Provide the (x, y) coordinate of the cell's center where the given text is located.  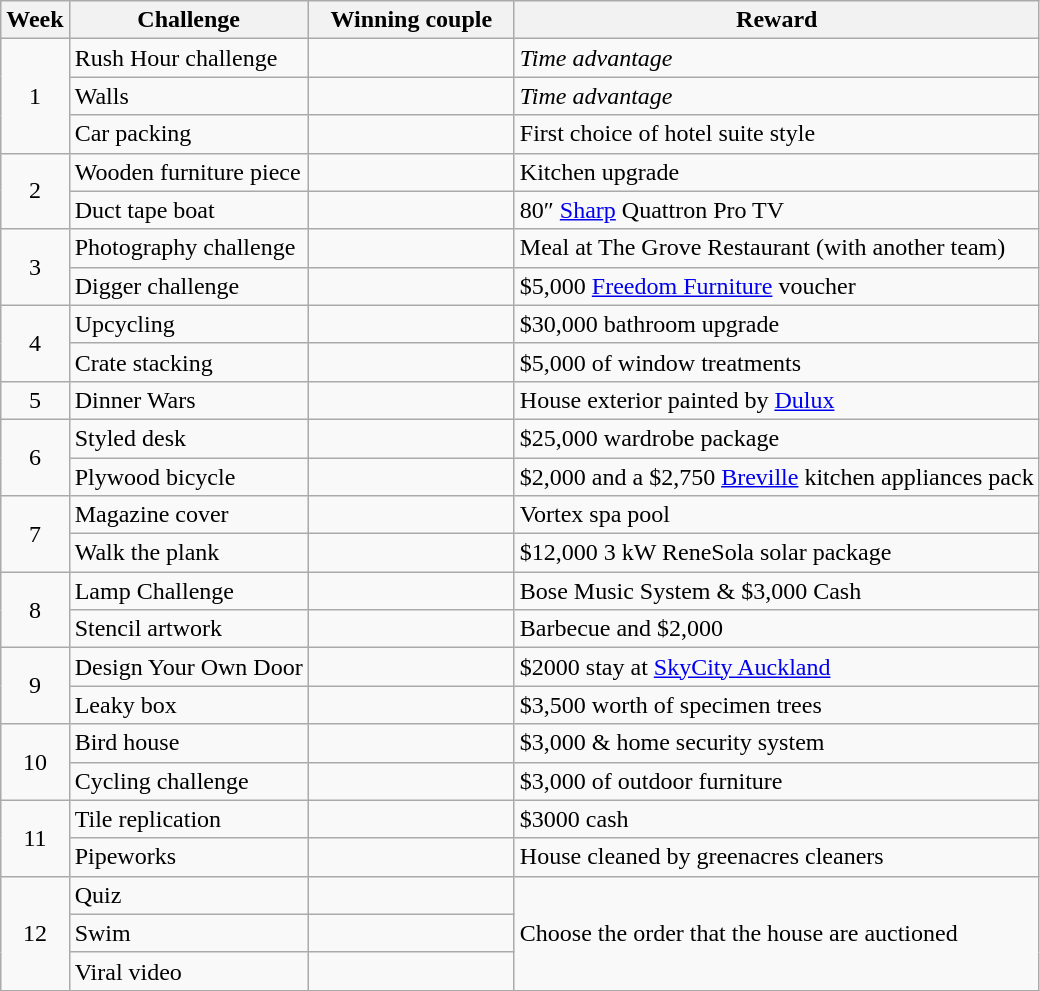
Barbecue and $2,000 (776, 629)
6 (35, 457)
1 (35, 96)
$2,000 and a $2,750 Breville kitchen appliances pack (776, 477)
$2000 stay at SkyCity Auckland (776, 667)
Car packing (188, 134)
Styled desk (188, 438)
11 (35, 838)
Cycling challenge (188, 781)
Stencil artwork (188, 629)
Photography challenge (188, 248)
5 (35, 400)
Choose the order that the house are auctioned (776, 933)
Design Your Own Door (188, 667)
2 (35, 191)
3 (35, 267)
Challenge (188, 20)
Kitchen upgrade (776, 172)
Crate stacking (188, 362)
Bose Music System & $3,000 Cash (776, 591)
$3,000 & home security system (776, 743)
9 (35, 686)
Pipeworks (188, 857)
$3000 cash (776, 819)
$12,000 3 kW ReneSola solar package (776, 553)
4 (35, 343)
Leaky box (188, 705)
8 (35, 610)
Week (35, 20)
$5,000 Freedom Furniture voucher (776, 286)
Bird house (188, 743)
Tile replication (188, 819)
Meal at The Grove Restaurant (with another team) (776, 248)
Quiz (188, 895)
80″ Sharp Quattron Pro TV (776, 210)
$25,000 wardrobe package (776, 438)
House cleaned by greenacres cleaners (776, 857)
Magazine cover (188, 515)
$5,000 of window treatments (776, 362)
Winning couple (411, 20)
$3,000 of outdoor furniture (776, 781)
Reward (776, 20)
12 (35, 933)
Rush Hour challenge (188, 58)
$30,000 bathroom upgrade (776, 324)
10 (35, 762)
Vortex spa pool (776, 515)
House exterior painted by Dulux (776, 400)
Viral video (188, 971)
7 (35, 534)
Digger challenge (188, 286)
Duct tape boat (188, 210)
Lamp Challenge (188, 591)
Walk the plank (188, 553)
Walls (188, 96)
Swim (188, 933)
Upcycling (188, 324)
Plywood bicycle (188, 477)
Dinner Wars (188, 400)
Wooden furniture piece (188, 172)
First choice of hotel suite style (776, 134)
$3,500 worth of specimen trees (776, 705)
